Return the [x, y] coordinate for the center point of the cell that contains the specified text.  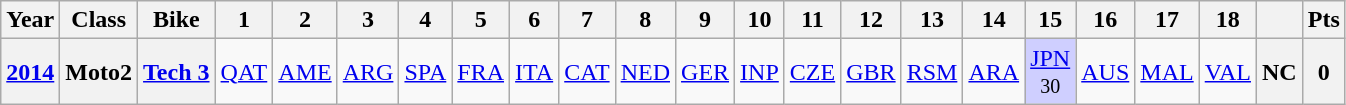
VAL [1228, 72]
2 [305, 20]
0 [1324, 72]
NED [645, 72]
Bike [177, 20]
RSM [932, 72]
10 [760, 20]
1 [244, 20]
12 [871, 20]
Tech 3 [177, 72]
7 [587, 20]
ITA [534, 72]
GBR [871, 72]
NC [1280, 72]
14 [994, 20]
Class [99, 20]
15 [1050, 20]
Pts [1324, 20]
AME [305, 72]
AUS [1106, 72]
Moto2 [99, 72]
Year [30, 20]
CAT [587, 72]
JPN30 [1050, 72]
SPA [426, 72]
8 [645, 20]
5 [481, 20]
ARG [368, 72]
INP [760, 72]
4 [426, 20]
18 [1228, 20]
9 [706, 20]
QAT [244, 72]
11 [812, 20]
16 [1106, 20]
3 [368, 20]
MAL [1167, 72]
GER [706, 72]
CZE [812, 72]
6 [534, 20]
ARA [994, 72]
FRA [481, 72]
2014 [30, 72]
17 [1167, 20]
13 [932, 20]
